Capture the cell that displays the provided text and extract its [X, Y] central coordinate. 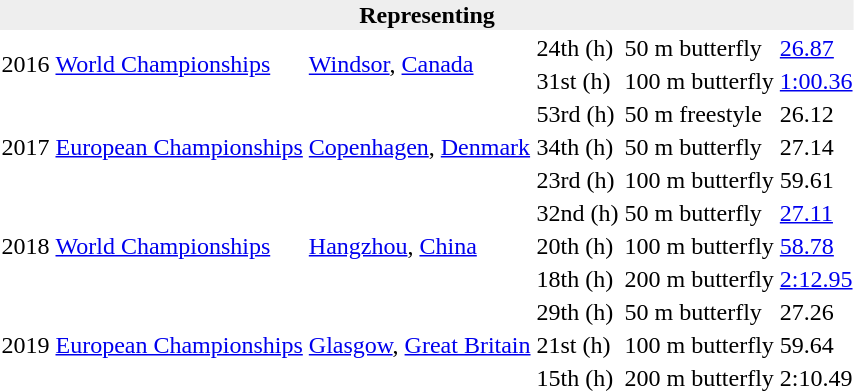
Representing [427, 15]
50 m freestyle [699, 114]
59.61 [816, 180]
32nd (h) [578, 213]
18th (h) [578, 279]
31st (h) [578, 81]
34th (h) [578, 147]
29th (h) [578, 312]
58.78 [816, 246]
200 m butterfly [699, 279]
Hangzhou, China [420, 246]
23rd (h) [578, 180]
53rd (h) [578, 114]
Windsor, Canada [420, 64]
European Championships [179, 147]
Copenhagen, Denmark [420, 147]
26.12 [816, 114]
24th (h) [578, 48]
2017 [26, 147]
2018 [26, 246]
1:00.36 [816, 81]
27.26 [816, 312]
20th (h) [578, 246]
2:12.95 [816, 279]
27.14 [816, 147]
27.11 [816, 213]
2016 [26, 64]
26.87 [816, 48]
59.64 [816, 345]
21st (h) [578, 345]
